Return the [X, Y] coordinate for the center point of the cell that contains the specified text.  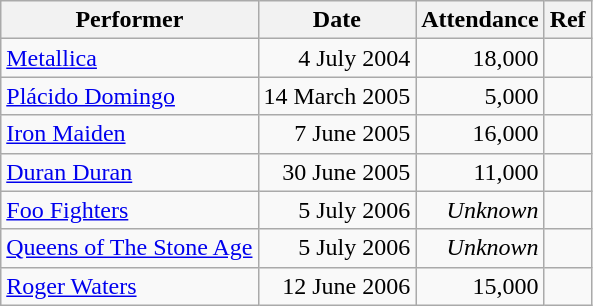
Roger Waters [130, 286]
Attendance [480, 20]
18,000 [480, 58]
Plácido Domingo [130, 96]
Performer [130, 20]
4 July 2004 [337, 58]
16,000 [480, 134]
30 June 2005 [337, 172]
12 June 2006 [337, 286]
14 March 2005 [337, 96]
7 June 2005 [337, 134]
Foo Fighters [130, 210]
Metallica [130, 58]
15,000 [480, 286]
11,000 [480, 172]
Duran Duran [130, 172]
Ref [568, 20]
Date [337, 20]
Queens of The Stone Age [130, 248]
5,000 [480, 96]
Iron Maiden [130, 134]
